Return the [x, y] coordinate for the center point of the cell that contains the specified text.  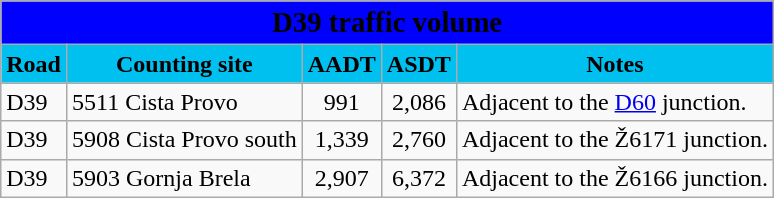
Road [34, 64]
Adjacent to the Ž6166 junction. [614, 178]
Adjacent to the D60 junction. [614, 102]
5903 Gornja Brela [184, 178]
Counting site [184, 64]
D39 traffic volume [388, 23]
2,907 [342, 178]
2,086 [418, 102]
Adjacent to the Ž6171 junction. [614, 140]
2,760 [418, 140]
991 [342, 102]
ASDT [418, 64]
1,339 [342, 140]
5908 Cista Provo south [184, 140]
Notes [614, 64]
6,372 [418, 178]
AADT [342, 64]
5511 Cista Provo [184, 102]
